Capture the cell that displays the provided text and extract its [X, Y] central coordinate. 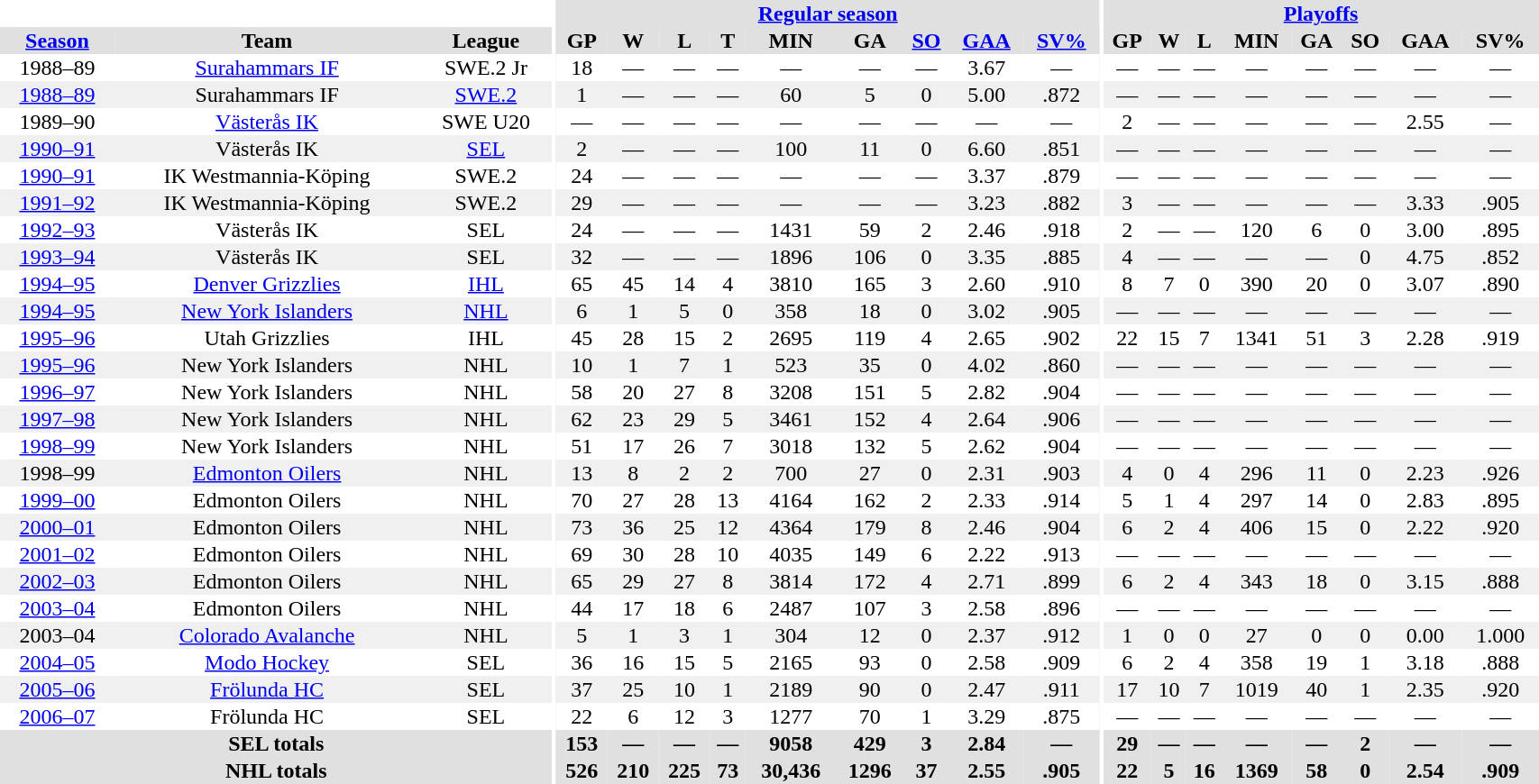
26 [685, 446]
62 [582, 419]
120 [1256, 230]
.899 [1061, 581]
2165 [792, 662]
1991–92 [58, 203]
107 [870, 608]
4.75 [1425, 257]
.896 [1061, 608]
297 [1256, 500]
.872 [1061, 95]
149 [870, 554]
93 [870, 662]
3.00 [1425, 230]
3.02 [986, 311]
.919 [1500, 338]
2.71 [986, 581]
3.18 [1425, 662]
406 [1256, 527]
2487 [792, 608]
.912 [1061, 635]
Colorado Avalanche [267, 635]
.879 [1061, 176]
429 [870, 743]
.918 [1061, 230]
2004–05 [58, 662]
.875 [1061, 716]
132 [870, 446]
35 [870, 365]
2.83 [1425, 500]
1993–94 [58, 257]
3.35 [986, 257]
106 [870, 257]
179 [870, 527]
.882 [1061, 203]
3.15 [1425, 581]
44 [582, 608]
3814 [792, 581]
69 [582, 554]
60 [792, 95]
.914 [1061, 500]
2.37 [986, 635]
2.60 [986, 284]
5.00 [986, 95]
2.35 [1425, 689]
2189 [792, 689]
SWE.2 Jr [485, 68]
.906 [1061, 419]
1997–98 [58, 419]
3.67 [986, 68]
1996–97 [58, 392]
6.60 [986, 149]
1369 [1256, 770]
1.000 [1500, 635]
4035 [792, 554]
3208 [792, 392]
151 [870, 392]
2.23 [1425, 473]
100 [792, 149]
Modo Hockey [267, 662]
700 [792, 473]
.851 [1061, 149]
172 [870, 581]
SEL totals [276, 743]
.903 [1061, 473]
NHL totals [276, 770]
2.65 [986, 338]
.890 [1500, 284]
Season [58, 41]
19 [1316, 662]
2000–01 [58, 527]
1277 [792, 716]
4.02 [986, 365]
2.62 [986, 446]
1431 [792, 230]
2.84 [986, 743]
Denver Grizzlies [267, 284]
.926 [1500, 473]
23 [633, 419]
Playoffs [1322, 14]
1999–00 [58, 500]
2695 [792, 338]
1341 [1256, 338]
30,436 [792, 770]
153 [582, 743]
2005–06 [58, 689]
2.54 [1425, 770]
.910 [1061, 284]
2.64 [986, 419]
225 [685, 770]
Regular season [828, 14]
40 [1316, 689]
.911 [1061, 689]
1989–90 [58, 122]
162 [870, 500]
2.31 [986, 473]
90 [870, 689]
SWE U20 [485, 122]
1896 [792, 257]
304 [792, 635]
T [728, 41]
1992–93 [58, 230]
3018 [792, 446]
.885 [1061, 257]
152 [870, 419]
Utah Grizzlies [267, 338]
League [485, 41]
2.28 [1425, 338]
2.33 [986, 500]
3.37 [986, 176]
296 [1256, 473]
523 [792, 365]
2006–07 [58, 716]
0.00 [1425, 635]
1019 [1256, 689]
390 [1256, 284]
2.82 [986, 392]
526 [582, 770]
32 [582, 257]
9058 [792, 743]
1296 [870, 770]
3.23 [986, 203]
3.33 [1425, 203]
3.29 [986, 716]
3461 [792, 419]
119 [870, 338]
4164 [792, 500]
3810 [792, 284]
.913 [1061, 554]
343 [1256, 581]
59 [870, 230]
3.07 [1425, 284]
.860 [1061, 365]
30 [633, 554]
2002–03 [58, 581]
4364 [792, 527]
2001–02 [58, 554]
210 [633, 770]
2.47 [986, 689]
.902 [1061, 338]
165 [870, 284]
Team [267, 41]
.852 [1500, 257]
